Identify which cell holds the provided text, then report its [x, y] central coordinate. 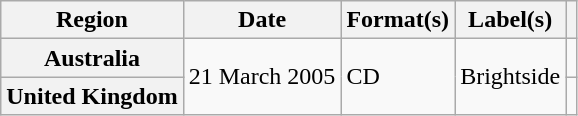
Brightside [510, 77]
Date [262, 20]
CD [398, 77]
United Kingdom [92, 96]
Format(s) [398, 20]
Label(s) [510, 20]
Region [92, 20]
21 March 2005 [262, 77]
Australia [92, 58]
